Search for the cell housing the specified text and yield its [X, Y] center coordinate. 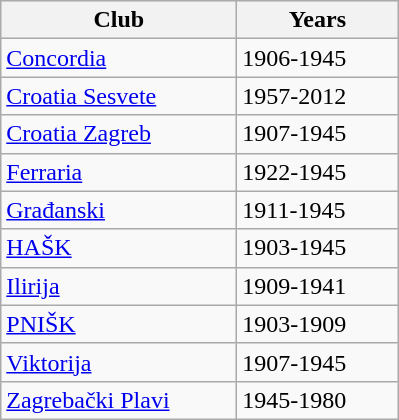
Croatia Zagreb [119, 134]
PNIŠK [119, 324]
Ilirija [119, 286]
Ferraria [119, 172]
Years [318, 20]
1903-1909 [318, 324]
1945-1980 [318, 400]
HAŠK [119, 248]
1906-1945 [318, 58]
Viktorija [119, 362]
Concordia [119, 58]
1903-1945 [318, 248]
Zagrebački Plavi [119, 400]
Club [119, 20]
Croatia Sesvete [119, 96]
1911-1945 [318, 210]
1909-1941 [318, 286]
Građanski [119, 210]
1922-1945 [318, 172]
1957-2012 [318, 96]
